For the text-containing cell, return its midpoint in [x, y] coordinate format. 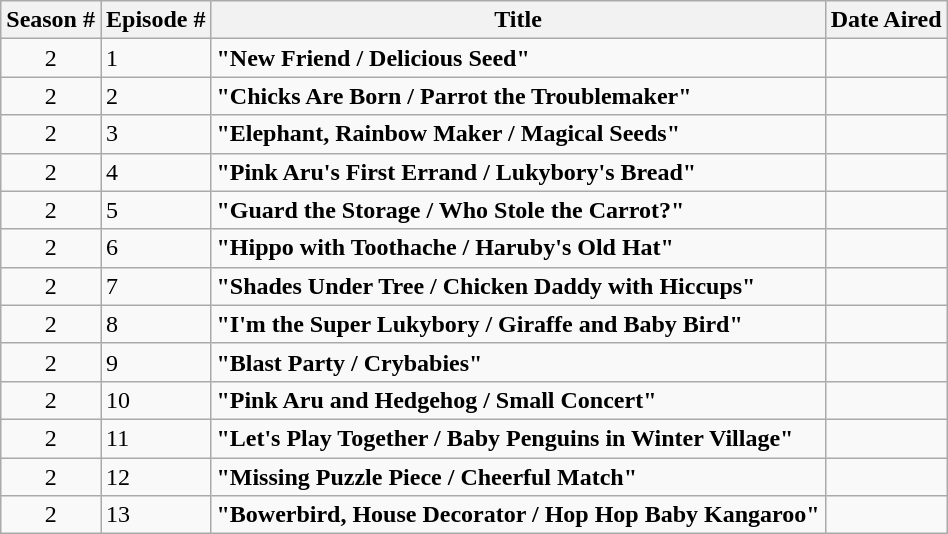
9 [155, 362]
"Guard the Storage / Who Stole the Carrot?" [518, 210]
7 [155, 286]
"Bowerbird, House Decorator / Hop Hop Baby Kangaroo" [518, 515]
"Elephant, Rainbow Maker / Magical Seeds" [518, 134]
Date Aired [886, 20]
13 [155, 515]
"Chicks Are Born / Parrot the Troublemaker" [518, 96]
"Blast Party / Crybabies" [518, 362]
"Let's Play Together / Baby Penguins in Winter Village" [518, 438]
12 [155, 477]
"Pink Aru and Hedgehog / Small Concert" [518, 400]
"Missing Puzzle Piece / Cheerful Match" [518, 477]
8 [155, 324]
"Pink Aru's First Errand / Lukybory's Bread" [518, 172]
3 [155, 134]
Title [518, 20]
4 [155, 172]
1 [155, 58]
Season # [51, 20]
10 [155, 400]
"New Friend / Delicious Seed" [518, 58]
"Hippo with Toothache / Haruby's Old Hat" [518, 248]
"Shades Under Tree / Chicken Daddy with Hiccups" [518, 286]
5 [155, 210]
Episode # [155, 20]
11 [155, 438]
6 [155, 248]
"I'm the Super Lukybory / Giraffe and Baby Bird" [518, 324]
